Return the (X, Y) coordinate for the center point of the cell that contains the specified text.  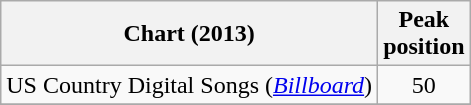
Peak position (424, 34)
50 (424, 85)
US Country Digital Songs (Billboard) (190, 85)
Chart (2013) (190, 34)
